Provide the [X, Y] coordinate of the cell's center where the given text is located.  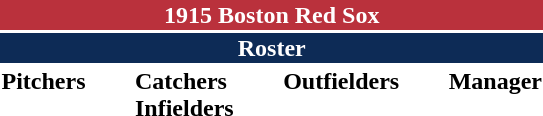
Roster [272, 48]
1915 Boston Red Sox [272, 15]
